Search for the cell housing the specified text and yield its (x, y) center coordinate. 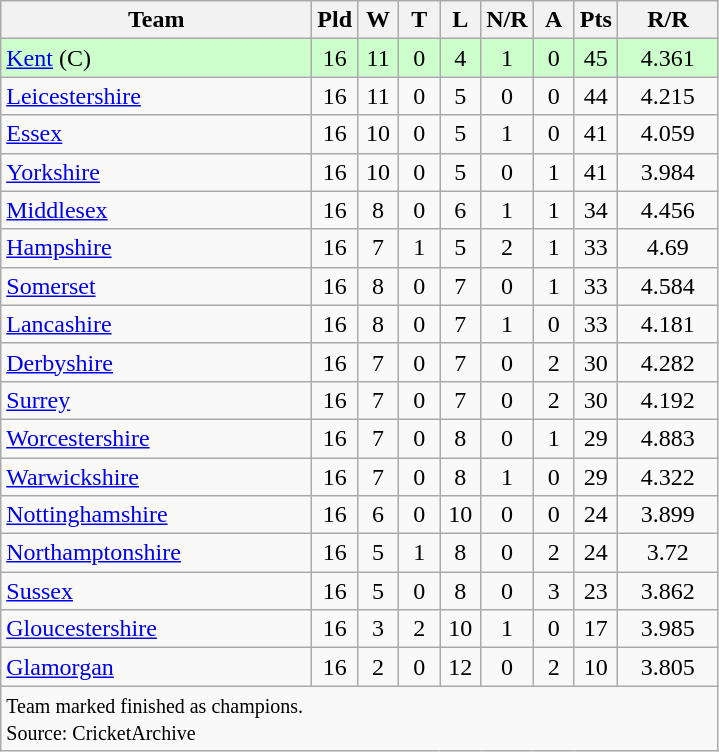
3.862 (668, 591)
4.883 (668, 438)
Hampshire (156, 248)
34 (596, 210)
Team marked finished as champions.Source: CricketArchive (360, 718)
17 (596, 629)
44 (596, 96)
A (554, 20)
Glamorgan (156, 667)
Sussex (156, 591)
4.215 (668, 96)
4.181 (668, 324)
Lancashire (156, 324)
4.059 (668, 134)
45 (596, 58)
Somerset (156, 286)
Derbyshire (156, 362)
Nottinghamshire (156, 515)
4 (460, 58)
3.805 (668, 667)
R/R (668, 20)
Kent (C) (156, 58)
Team (156, 20)
Pts (596, 20)
Warwickshire (156, 477)
Middlesex (156, 210)
12 (460, 667)
4.584 (668, 286)
Surrey (156, 400)
N/R (507, 20)
Leicestershire (156, 96)
3.72 (668, 553)
3.899 (668, 515)
Essex (156, 134)
Pld (335, 20)
4.456 (668, 210)
4.282 (668, 362)
4.361 (668, 58)
3.985 (668, 629)
4.322 (668, 477)
3.984 (668, 172)
23 (596, 591)
4.192 (668, 400)
Worcestershire (156, 438)
W (378, 20)
Yorkshire (156, 172)
Northamptonshire (156, 553)
T (420, 20)
4.69 (668, 248)
Gloucestershire (156, 629)
L (460, 20)
